Search for the cell housing the specified text and yield its [X, Y] center coordinate. 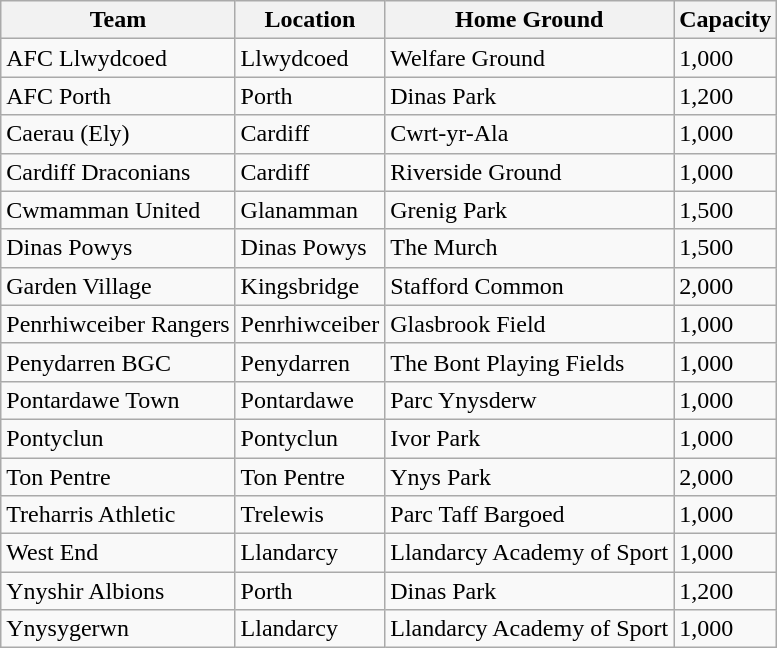
Garden Village [118, 286]
Cardiff Draconians [118, 172]
Penrhiwceiber Rangers [118, 324]
Glasbrook Field [530, 324]
Parc Taff Bargoed [530, 515]
Welfare Ground [530, 58]
Pontardawe [310, 400]
Team [118, 20]
Cwmamman United [118, 210]
Penrhiwceiber [310, 324]
Grenig Park [530, 210]
Treharris Athletic [118, 515]
Penydarren [310, 362]
Location [310, 20]
Riverside Ground [530, 172]
The Murch [530, 248]
Stafford Common [530, 286]
AFC Llwydcoed [118, 58]
Ynys Park [530, 477]
The Bont Playing Fields [530, 362]
Home Ground [530, 20]
Caerau (Ely) [118, 134]
Trelewis [310, 515]
Parc Ynysderw [530, 400]
Penydarren BGC [118, 362]
Ivor Park [530, 438]
Pontardawe Town [118, 400]
Ynysygerwn [118, 629]
Cwrt-yr-Ala [530, 134]
Ynyshir Albions [118, 591]
Kingsbridge [310, 286]
West End [118, 553]
Llwydcoed [310, 58]
Capacity [726, 20]
Glanamman [310, 210]
AFC Porth [118, 96]
